Provide the [X, Y] coordinate of the cell's center where the given text is located.  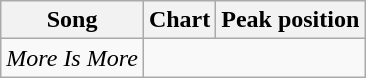
Chart [179, 20]
Song [72, 20]
Peak position [290, 20]
More Is More [72, 58]
